For the text-containing cell, return its midpoint in [X, Y] coordinate format. 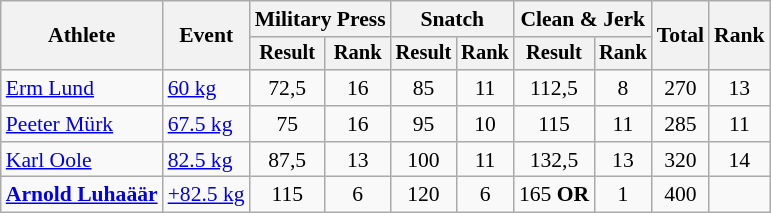
285 [680, 124]
10 [485, 124]
165 OR [554, 195]
67.5 kg [206, 124]
1 [623, 195]
Peeter Mürk [82, 124]
Total [680, 36]
270 [680, 88]
Snatch [452, 19]
95 [424, 124]
Arnold Luhaäär [82, 195]
320 [680, 160]
120 [424, 195]
400 [680, 195]
Military Press [320, 19]
100 [424, 160]
85 [424, 88]
14 [740, 160]
72,5 [288, 88]
8 [623, 88]
Athlete [82, 36]
Karl Oole [82, 160]
+82.5 kg [206, 195]
Erm Lund [82, 88]
82.5 kg [206, 160]
Clean & Jerk [583, 19]
112,5 [554, 88]
132,5 [554, 160]
87,5 [288, 160]
Event [206, 36]
60 kg [206, 88]
75 [288, 124]
